Determine the [x, y] coordinate at the center of the cell enclosing the given text.  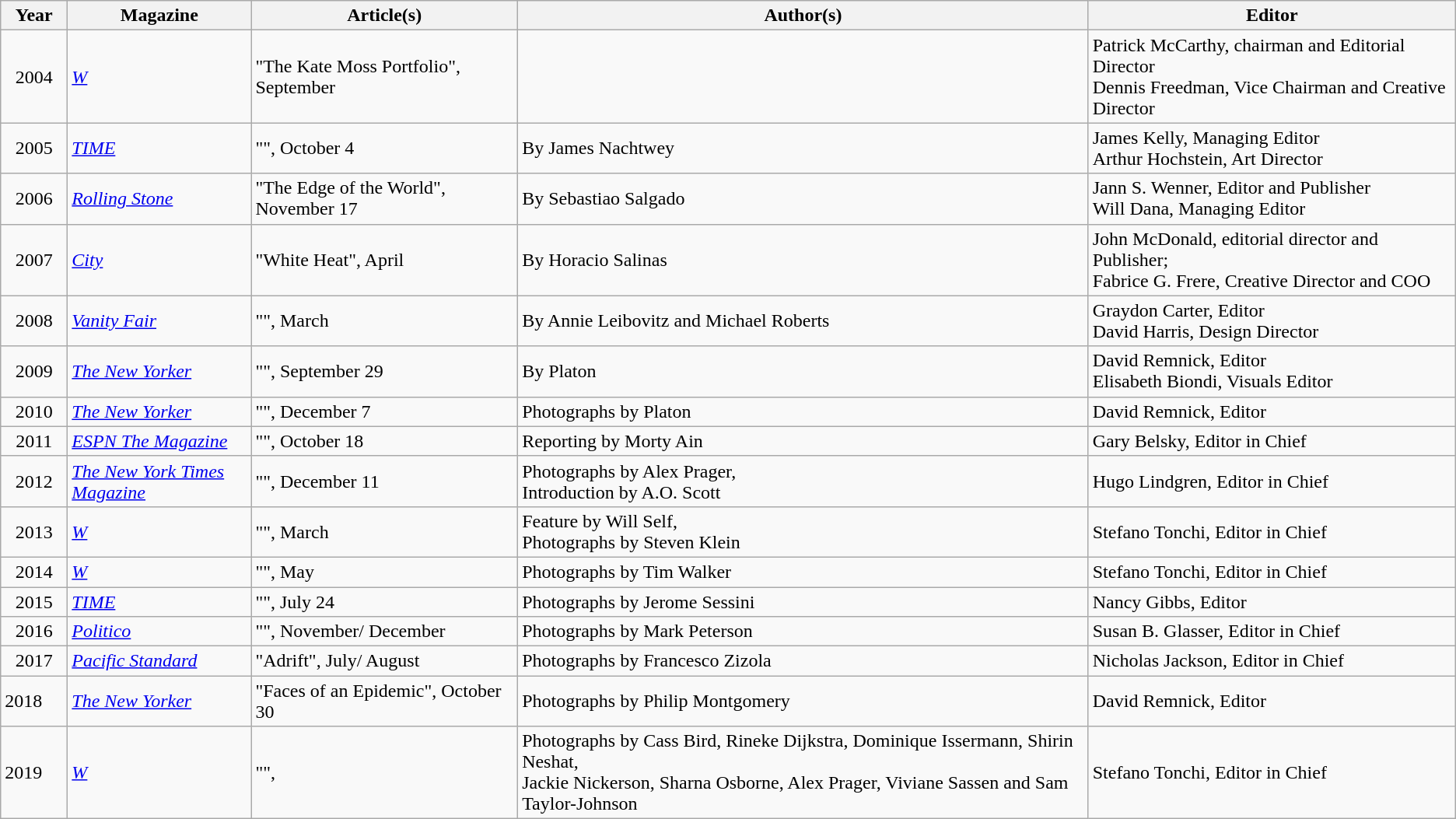
Photographs by Mark Peterson [803, 632]
2009 [34, 372]
Photographs by Platon [803, 411]
John McDonald, editorial director and Publisher;Fabrice G. Frere, Creative Director and COO [1272, 260]
James Kelly, Managing EditorArthur Hochstein, Art Director [1272, 148]
Patrick McCarthy, chairman and Editorial DirectorDennis Freedman, Vice Chairman and Creative Director [1272, 76]
"", December 7 [384, 411]
2013 [34, 532]
Author(s) [803, 16]
City [159, 260]
2018 [34, 702]
"", September 29 [384, 372]
"The Kate Moss Portfolio", September [384, 76]
"", May [384, 572]
Photographs by Francesco Zizola [803, 661]
"Faces of an Epidemic", October 30 [384, 702]
David Remnick, EditorElisabeth Biondi, Visuals Editor [1272, 372]
2007 [34, 260]
"", December 11 [384, 481]
"White Heat", April [384, 260]
2016 [34, 632]
The New York Times Magazine [159, 481]
2014 [34, 572]
Feature by Will Self,Photographs by Steven Klein [803, 532]
Susan B. Glasser, Editor in Chief [1272, 632]
By Annie Leibovitz and Michael Roberts [803, 320]
Year [34, 16]
Article(s) [384, 16]
"", October 4 [384, 148]
2015 [34, 601]
By Sebastiao Salgado [803, 199]
"", October 18 [384, 441]
Photographs by Tim Walker [803, 572]
Gary Belsky, Editor in Chief [1272, 441]
Photographs by Jerome Sessini [803, 601]
Graydon Carter, EditorDavid Harris, Design Director [1272, 320]
Pacific Standard [159, 661]
"", [384, 773]
Politico [159, 632]
2010 [34, 411]
2004 [34, 76]
Hugo Lindgren, Editor in Chief [1272, 481]
2006 [34, 199]
Nancy Gibbs, Editor [1272, 601]
2005 [34, 148]
"Adrift", July/ August [384, 661]
Rolling Stone [159, 199]
"The Edge of the World", November 17 [384, 199]
Vanity Fair [159, 320]
By Horacio Salinas [803, 260]
2012 [34, 481]
2011 [34, 441]
Photographs by Philip Montgomery [803, 702]
"", November/ December [384, 632]
Magazine [159, 16]
Nicholas Jackson, Editor in Chief [1272, 661]
Photographs by Alex Prager,Introduction by A.O. Scott [803, 481]
By Platon [803, 372]
By James Nachtwey [803, 148]
Editor [1272, 16]
Reporting by Morty Ain [803, 441]
ESPN The Magazine [159, 441]
"", July 24 [384, 601]
Jann S. Wenner, Editor and PublisherWill Dana, Managing Editor [1272, 199]
2008 [34, 320]
2017 [34, 661]
2019 [34, 773]
